Scan for the cell matching the given text and deliver its [X, Y] coordinate at center. 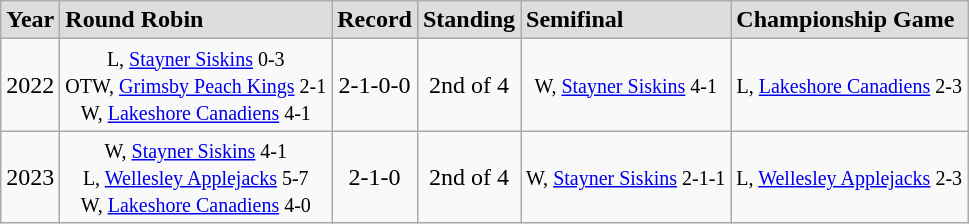
Record [375, 20]
L, Lakeshore Canadiens 2-3 [850, 85]
W, Stayner Siskins 2-1-1 [626, 177]
2023 [30, 177]
Year [30, 20]
W, Stayner Siskins 4-1L, Wellesley Applejacks 5-7W, Lakeshore Canadiens 4-0 [196, 177]
2-1-0-0 [375, 85]
Championship Game [850, 20]
Semifinal [626, 20]
L, Stayner Siskins 0-3OTW, Grimsby Peach Kings 2-1W, Lakeshore Canadiens 4-1 [196, 85]
2022 [30, 85]
W, Stayner Siskins 4-1 [626, 85]
2-1-0 [375, 177]
L, Wellesley Applejacks 2-3 [850, 177]
Standing [468, 20]
Round Robin [196, 20]
